Locate the cell with the specified text and output its [X, Y] center coordinate. 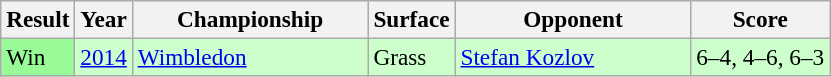
Grass [412, 57]
Year [104, 19]
Win [38, 57]
Championship [250, 19]
Result [38, 19]
Opponent [573, 19]
6–4, 4–6, 6–3 [760, 57]
Wimbledon [250, 57]
2014 [104, 57]
Surface [412, 19]
Stefan Kozlov [573, 57]
Score [760, 19]
